Search for the cell housing the specified text and yield its (x, y) center coordinate. 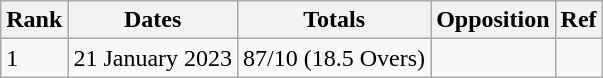
Ref (578, 20)
87/10 (18.5 Overs) (334, 58)
Rank (34, 20)
1 (34, 58)
Opposition (493, 20)
21 January 2023 (153, 58)
Totals (334, 20)
Dates (153, 20)
